Provide the (X, Y) coordinate of the cell's center where the given text is located.  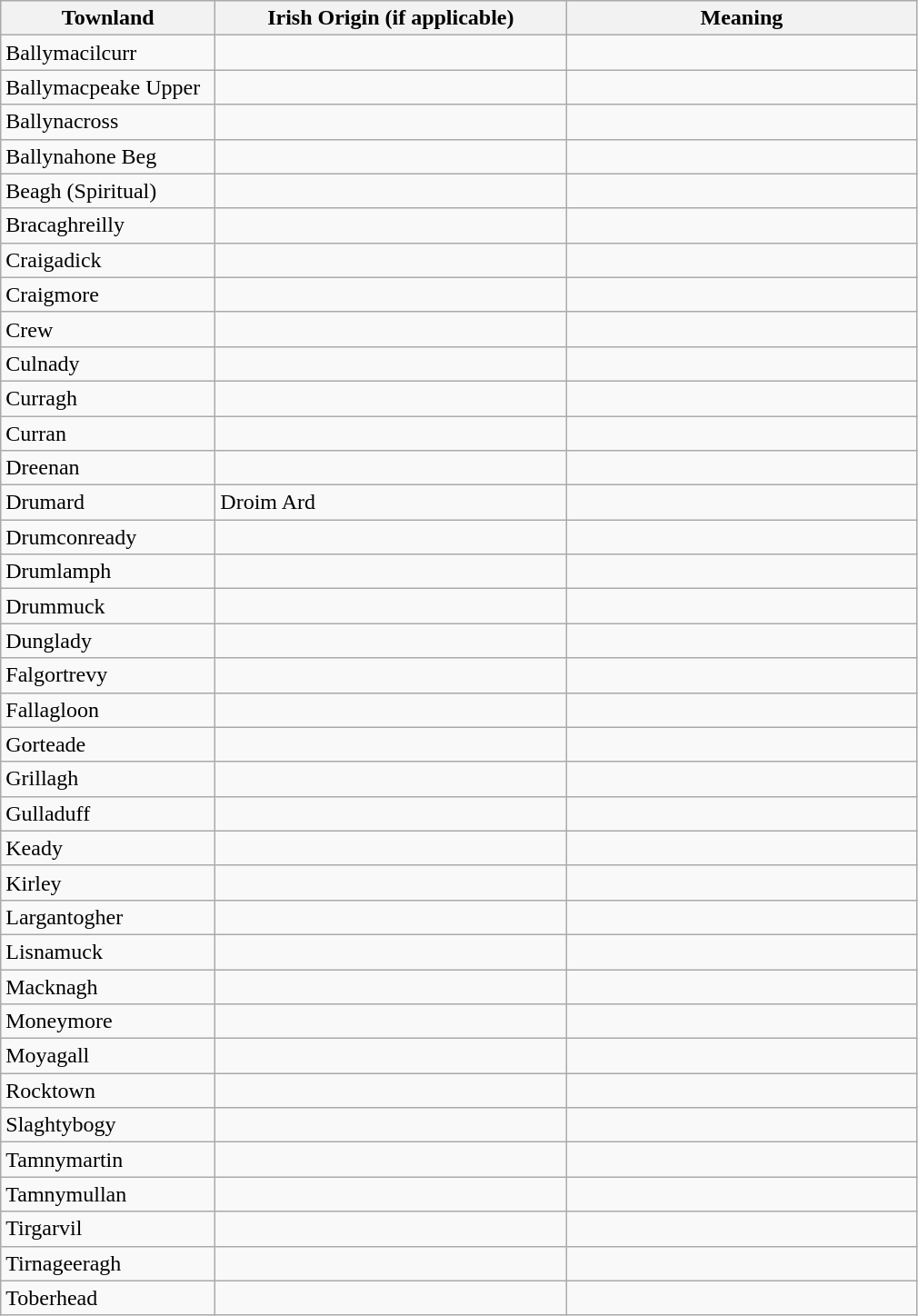
Droim Ard (391, 503)
Bracaghreilly (108, 225)
Ballynahone Beg (108, 156)
Tirnageeragh (108, 1263)
Gulladuff (108, 813)
Curragh (108, 398)
Drumlamph (108, 572)
Tamnymullan (108, 1194)
Slaghtybogy (108, 1125)
Townland (108, 18)
Moyagall (108, 1056)
Meaning (742, 18)
Lisnamuck (108, 952)
Ballymacpeake Upper (108, 87)
Rocktown (108, 1091)
Keady (108, 848)
Culnady (108, 364)
Kirley (108, 882)
Craigmore (108, 294)
Grillagh (108, 779)
Dunglady (108, 641)
Macknagh (108, 986)
Toberhead (108, 1298)
Irish Origin (if applicable) (391, 18)
Craigadick (108, 260)
Dreenan (108, 468)
Curran (108, 434)
Drumard (108, 503)
Crew (108, 329)
Largantogher (108, 917)
Drumconready (108, 537)
Drummuck (108, 606)
Ballynacross (108, 122)
Tirgarvil (108, 1229)
Beagh (Spiritual) (108, 191)
Tamnymartin (108, 1160)
Falgortrevy (108, 675)
Ballymacilcurr (108, 53)
Fallagloon (108, 710)
Gorteade (108, 744)
Moneymore (108, 1022)
